Identify which cell holds the provided text, then report its [X, Y] central coordinate. 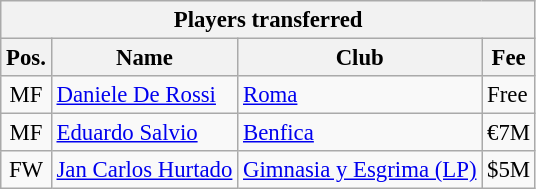
Fee [509, 58]
Jan Carlos Hurtado [144, 170]
Gimnasia y Esgrima (LP) [360, 170]
Roma [360, 95]
Players transferred [268, 20]
$5M [509, 170]
Name [144, 58]
Benfica [360, 133]
Free [509, 95]
€7M [509, 133]
Club [360, 58]
Pos. [26, 58]
FW [26, 170]
Eduardo Salvio [144, 133]
Daniele De Rossi [144, 95]
